From the cell containing the given text, extract its center point as (X, Y) coordinate. 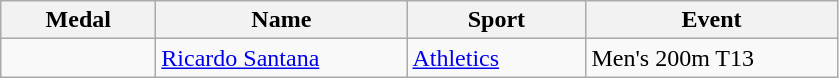
Sport (496, 20)
Athletics (496, 58)
Ricardo Santana (282, 58)
Medal (78, 20)
Men's 200m T13 (712, 58)
Name (282, 20)
Event (712, 20)
